Identify which cell holds the provided text, then report its (x, y) central coordinate. 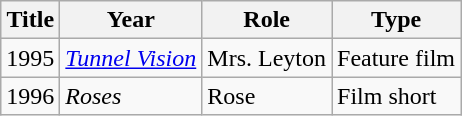
Tunnel Vision (131, 58)
Film short (396, 96)
1996 (30, 96)
Rose (267, 96)
Roses (131, 96)
Type (396, 20)
Feature film (396, 58)
Role (267, 20)
Title (30, 20)
1995 (30, 58)
Year (131, 20)
Mrs. Leyton (267, 58)
